For the text-containing cell, return its midpoint in (x, y) coordinate format. 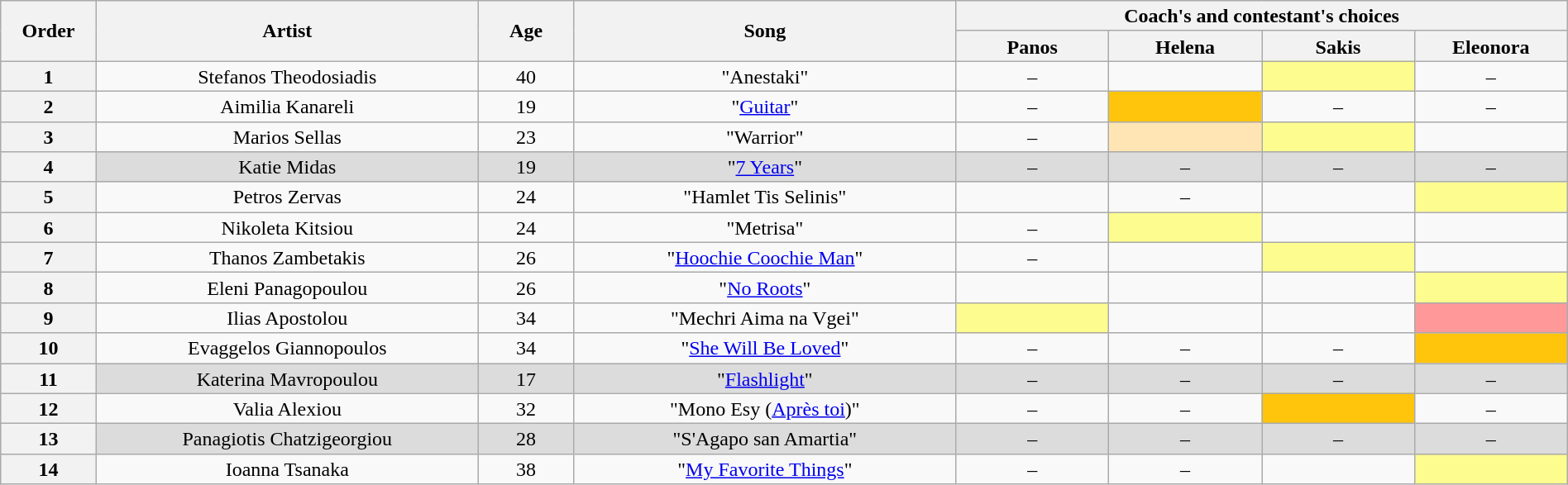
Helena (1186, 46)
"Guitar" (765, 106)
2 (49, 106)
1 (49, 76)
10 (49, 349)
Song (765, 31)
Stefanos Theodosiadis (287, 76)
Thanos Zambetakis (287, 258)
23 (526, 137)
Order (49, 31)
38 (526, 469)
3 (49, 137)
8 (49, 288)
"Mechri Aima na Vgei" (765, 317)
Marios Sellas (287, 137)
Ilias Apostolou (287, 317)
Katerina Mavropoulou (287, 378)
Panos (1032, 46)
4 (49, 167)
Panagiotis Chatzigeorgiou (287, 440)
Eleonora (1490, 46)
Age (526, 31)
Ioanna Tsanaka (287, 469)
Sakis (1338, 46)
"Flashlight" (765, 378)
Katie Midas (287, 167)
28 (526, 440)
32 (526, 408)
5 (49, 197)
Eleni Panagopoulou (287, 288)
Nikoleta Kitsiou (287, 228)
Valia Alexiou (287, 408)
"7 Years" (765, 167)
Evaggelos Giannopoulos (287, 349)
"Hamlet Tis Selinis" (765, 197)
"Hoochie Coochie Man" (765, 258)
Coach's and contestant's choices (1262, 17)
"Mono Esy (Après toi)" (765, 408)
"S'Agapo san Amartia" (765, 440)
"She Will Be Loved" (765, 349)
9 (49, 317)
"My Favorite Things" (765, 469)
17 (526, 378)
11 (49, 378)
Artist (287, 31)
Aimilia Kanareli (287, 106)
40 (526, 76)
"No Roots" (765, 288)
"Warrior" (765, 137)
14 (49, 469)
Petros Zervas (287, 197)
"Metrisa" (765, 228)
12 (49, 408)
7 (49, 258)
6 (49, 228)
"Anestaki" (765, 76)
13 (49, 440)
